Determine the (x, y) coordinate at the center of the cell enclosing the given text.  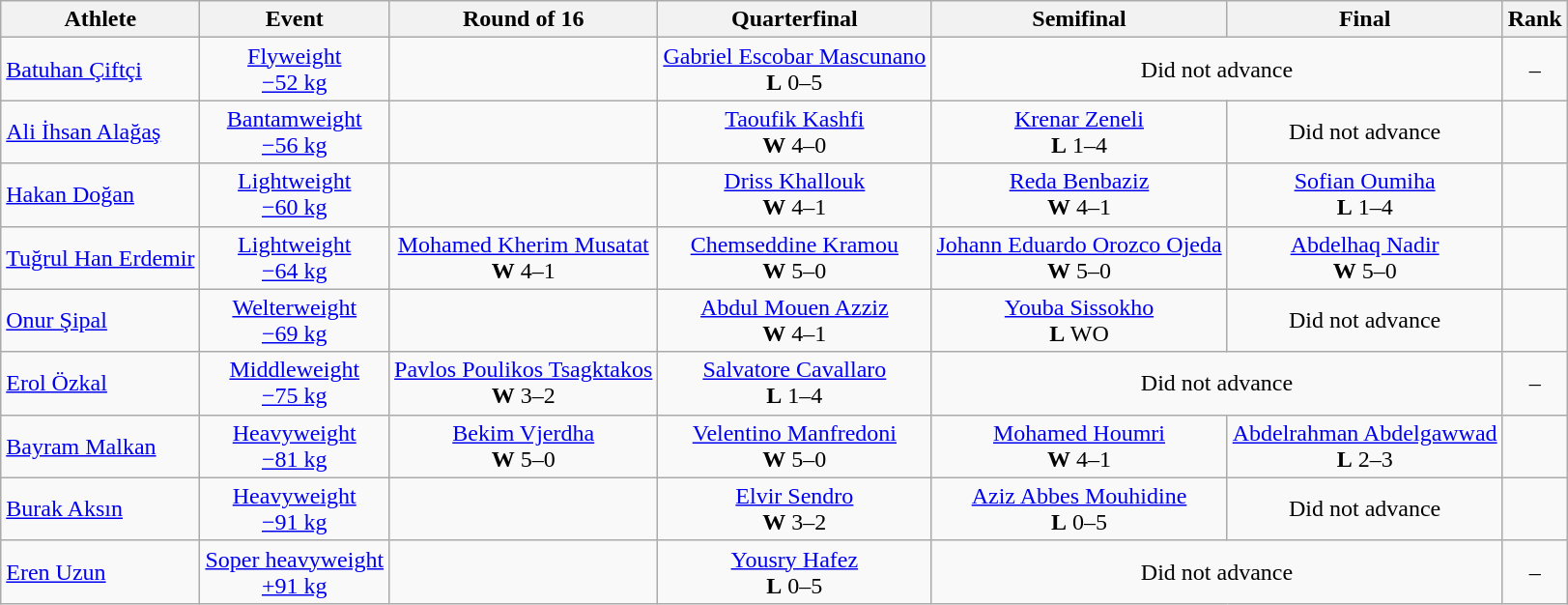
Lightweight−64 kg (295, 257)
Soper heavyweight +91 kg (295, 572)
Final (1364, 19)
Johann Eduardo Orozco OjedaW 5–0 (1079, 257)
Gabriel Escobar MascunanoL 0–5 (794, 70)
Round of 16 (524, 19)
Velentino ManfredoniW 5–0 (794, 447)
Krenar ZeneliL 1–4 (1079, 131)
Lightweight−60 kg (295, 195)
Bantamweight−56 kg (295, 131)
Salvatore CavallaroL 1–4 (794, 383)
Event (295, 19)
Tuğrul Han Erdemir (100, 257)
Reda BenbazizW 4–1 (1079, 195)
Middleweight−75 kg (295, 383)
Mohamed Kherim MusatatW 4–1 (524, 257)
Elvir SendroW 3–2 (794, 508)
Welterweight −69 kg (295, 321)
Aziz Abbes MouhidineL 0–5 (1079, 508)
Abdelhaq NadirW 5–0 (1364, 257)
Driss KhalloukW 4–1 (794, 195)
Flyweight −52 kg (295, 70)
Onur Şipal (100, 321)
Batuhan Çiftçi (100, 70)
Hakan Doğan (100, 195)
Burak Aksın (100, 508)
Yousry HafezL 0–5 (794, 572)
Semifinal (1079, 19)
Ali İhsan Alağaş (100, 131)
Bekim VjerdhaW 5–0 (524, 447)
Mohamed HoumriW 4–1 (1079, 447)
Abdelrahman AbdelgawwadL 2–3 (1364, 447)
Athlete (100, 19)
Rank (1534, 19)
Quarterfinal (794, 19)
Eren Uzun (100, 572)
Bayram Malkan (100, 447)
Erol Özkal (100, 383)
Sofian OumihaL 1–4 (1364, 195)
Pavlos Poulikos TsagktakosW 3–2 (524, 383)
Youba SissokhoL WO (1079, 321)
Heavyweight −81 kg (295, 447)
Taoufik KashfiW 4–0 (794, 131)
Abdul Mouen AzzizW 4–1 (794, 321)
Heavyweight −91 kg (295, 508)
Chemseddine KramouW 5–0 (794, 257)
